Determine the (X, Y) coordinate at the center of the cell enclosing the given text.  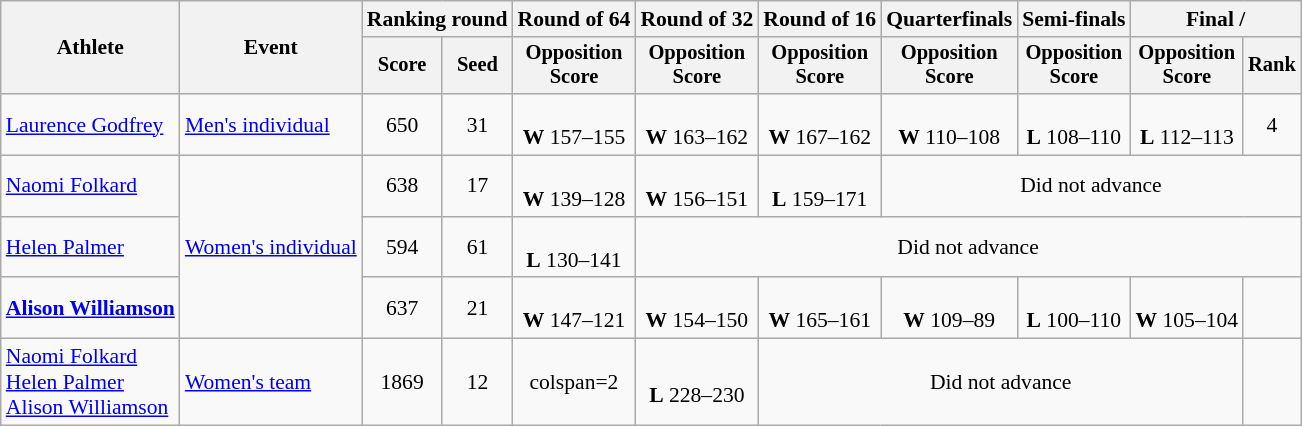
638 (402, 186)
W 147–121 (574, 308)
650 (402, 124)
W 165–161 (820, 308)
Round of 64 (574, 19)
Athlete (90, 48)
Women's individual (271, 248)
Women's team (271, 382)
W 109–89 (949, 308)
W 105–104 (1186, 308)
594 (402, 248)
Rank (1272, 66)
Helen Palmer (90, 248)
W 157–155 (574, 124)
W 139–128 (574, 186)
12 (477, 382)
Naomi FolkardHelen PalmerAlison Williamson (90, 382)
L 130–141 (574, 248)
L 228–230 (696, 382)
colspan=2 (574, 382)
1869 (402, 382)
Quarterfinals (949, 19)
Ranking round (438, 19)
Seed (477, 66)
61 (477, 248)
17 (477, 186)
L 100–110 (1074, 308)
4 (1272, 124)
Alison Williamson (90, 308)
Round of 32 (696, 19)
L 108–110 (1074, 124)
637 (402, 308)
Final / (1215, 19)
Laurence Godfrey (90, 124)
Event (271, 48)
Naomi Folkard (90, 186)
Score (402, 66)
Round of 16 (820, 19)
L 112–113 (1186, 124)
21 (477, 308)
W 154–150 (696, 308)
W 156–151 (696, 186)
W 167–162 (820, 124)
Men's individual (271, 124)
Semi-finals (1074, 19)
L 159–171 (820, 186)
31 (477, 124)
W 163–162 (696, 124)
W 110–108 (949, 124)
